Provide the (x, y) coordinate of the cell's center where the given text is located.  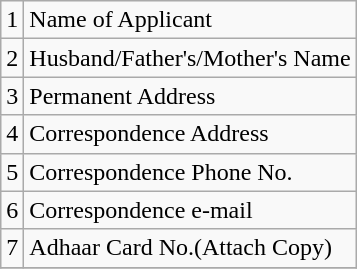
Husband/Father's/Mother's Name (190, 58)
Correspondence e-mail (190, 210)
2 (12, 58)
7 (12, 248)
5 (12, 172)
Adhaar Card No.(Attach Copy) (190, 248)
Correspondence Address (190, 134)
Permanent Address (190, 96)
3 (12, 96)
4 (12, 134)
Correspondence Phone No. (190, 172)
Name of Applicant (190, 20)
6 (12, 210)
1 (12, 20)
